Pinpoint the cell where the given text exists, returning its [x, y] midpoint coordinate. 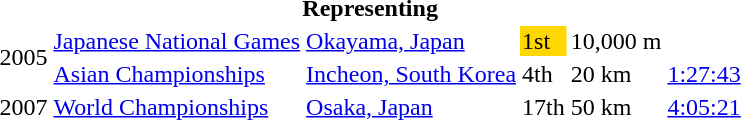
Japanese National Games [177, 41]
Okayama, Japan [412, 41]
Asian Championships [177, 74]
Incheon, South Korea [412, 74]
1st [544, 41]
4th [544, 74]
10,000 m [616, 41]
20 km [616, 74]
